From the cell containing the given text, extract its center point as [X, Y] coordinate. 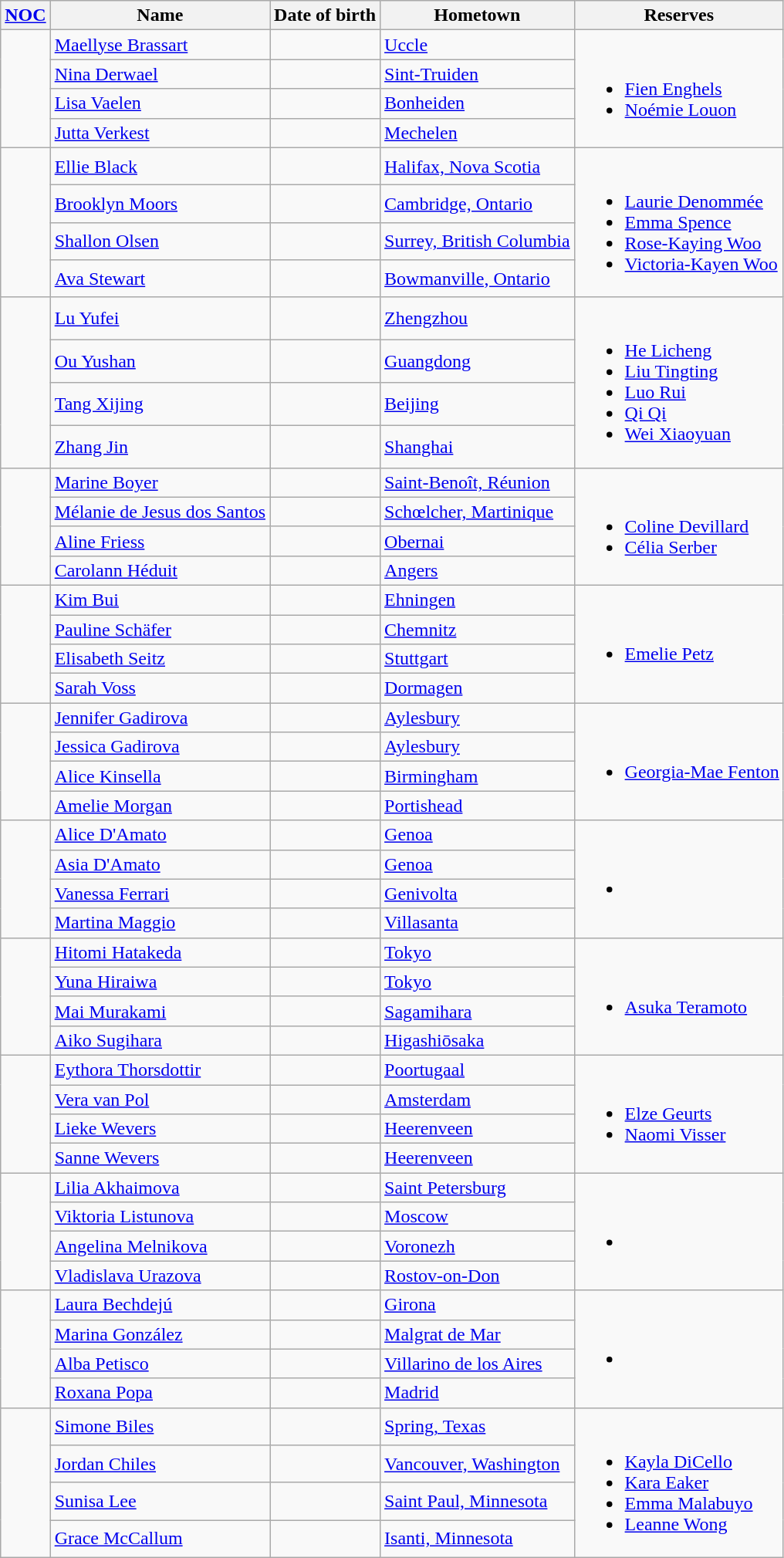
Uccle [478, 45]
Asuka Teramoto [679, 996]
Rostov-on-Don [478, 1276]
Grace McCallum [160, 1539]
Portishead [478, 806]
Mechelen [478, 133]
Higashiōsaka [478, 1040]
Name [160, 15]
Coline DevillardCélia Serber [679, 526]
Vanessa Ferrari [160, 894]
Lilia Akhaimova [160, 1188]
Shanghai [478, 446]
Mélanie de Jesus dos Santos [160, 512]
Sanne Wevers [160, 1158]
Voronezh [478, 1246]
Carolann Héduit [160, 570]
Maellyse Brassart [160, 45]
Moscow [478, 1217]
Fien EnghelsNoémie Louon [679, 89]
Shallon Olsen [160, 241]
Sagamihara [478, 1011]
Villasanta [478, 923]
Viktoria Listunova [160, 1217]
Stuttgart [478, 659]
Marina González [160, 1334]
Ou Yushan [160, 361]
NOC [25, 15]
Laurie DenomméeEmma SpenceRose-Kaying WooVictoria-Kayen Woo [679, 222]
Hitomi Hatakeda [160, 952]
Spring, Texas [478, 1426]
Amsterdam [478, 1100]
Tang Xijing [160, 404]
Sunisa Lee [160, 1502]
Saint Paul, Minnesota [478, 1502]
Ehningen [478, 600]
Sint-Truiden [478, 74]
Reserves [679, 15]
Saint Petersburg [478, 1188]
Surrey, British Columbia [478, 241]
Beijing [478, 404]
Martina Maggio [160, 923]
Jordan Chiles [160, 1465]
Cambridge, Ontario [478, 204]
Villarino de los Aires [478, 1364]
Eythora Thorsdottir [160, 1070]
Poortugaal [478, 1070]
Bonheiden [478, 103]
Aline Friess [160, 541]
Zhang Jin [160, 446]
Jessica Gadirova [160, 747]
Jennifer Gadirova [160, 718]
Vera van Pol [160, 1100]
Chemnitz [478, 629]
Malgrat de Mar [478, 1334]
Angelina Melnikova [160, 1246]
Isanti, Minnesota [478, 1539]
Nina Derwael [160, 74]
Genivolta [478, 894]
Elisabeth Seitz [160, 659]
Kayla DiCelloKara EakerEmma MalabuyoLeanne Wong [679, 1482]
Girona [478, 1305]
Roxana Popa [160, 1393]
Asia D'Amato [160, 864]
Ellie Black [160, 167]
Sarah Voss [160, 688]
Laura Bechdejú [160, 1305]
Angers [478, 570]
Guangdong [478, 361]
Ava Stewart [160, 279]
Alice Kinsella [160, 776]
Lu Yufei [160, 318]
Pauline Schäfer [160, 629]
Brooklyn Moors [160, 204]
Date of birth [326, 15]
Zhengzhou [478, 318]
He LichengLiu TingtingLuo RuiQi QiWei Xiaoyuan [679, 383]
Madrid [478, 1393]
Bowmanville, Ontario [478, 279]
Halifax, Nova Scotia [478, 167]
Birmingham [478, 776]
Amelie Morgan [160, 806]
Lisa Vaelen [160, 103]
Obernai [478, 541]
Schœlcher, Martinique [478, 512]
Georgia-Mae Fenton [679, 762]
Alba Petisco [160, 1364]
Lieke Wevers [160, 1129]
Vladislava Urazova [160, 1276]
Yuna Hiraiwa [160, 982]
Elze GeurtsNaomi Visser [679, 1114]
Aiko Sugihara [160, 1040]
Hometown [478, 15]
Dormagen [478, 688]
Simone Biles [160, 1426]
Saint-Benoît, Réunion [478, 482]
Emelie Petz [679, 644]
Kim Bui [160, 600]
Mai Murakami [160, 1011]
Jutta Verkest [160, 133]
Vancouver, Washington [478, 1465]
Alice D'Amato [160, 835]
Marine Boyer [160, 482]
